From the cell containing the given text, extract its center point as (X, Y) coordinate. 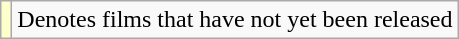
Denotes films that have not yet been released (235, 20)
